From the cell containing the given text, extract its center point as (x, y) coordinate. 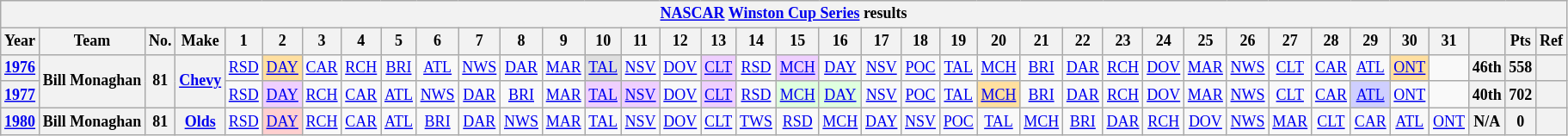
24 (1164, 41)
4 (361, 41)
16 (840, 41)
Chevy (200, 81)
0 (1521, 121)
Olds (200, 121)
6 (437, 41)
18 (920, 41)
21 (1042, 41)
14 (757, 41)
23 (1123, 41)
22 (1082, 41)
N/A (1486, 121)
702 (1521, 95)
Make (200, 41)
Pts (1521, 41)
9 (563, 41)
Team (91, 41)
558 (1521, 67)
NASCAR Winston Cup Series results (784, 14)
30 (1410, 41)
1980 (21, 121)
40th (1486, 95)
No. (160, 41)
TWS (757, 121)
12 (680, 41)
11 (640, 41)
26 (1247, 41)
28 (1331, 41)
13 (719, 41)
2 (282, 41)
Ref (1552, 41)
8 (521, 41)
7 (480, 41)
1977 (21, 95)
1 (243, 41)
20 (999, 41)
Year (21, 41)
1976 (21, 67)
10 (603, 41)
15 (797, 41)
46th (1486, 67)
17 (882, 41)
3 (322, 41)
5 (399, 41)
25 (1206, 41)
29 (1370, 41)
27 (1290, 41)
31 (1449, 41)
19 (958, 41)
